Pinpoint the cell where the given text exists, returning its (x, y) midpoint coordinate. 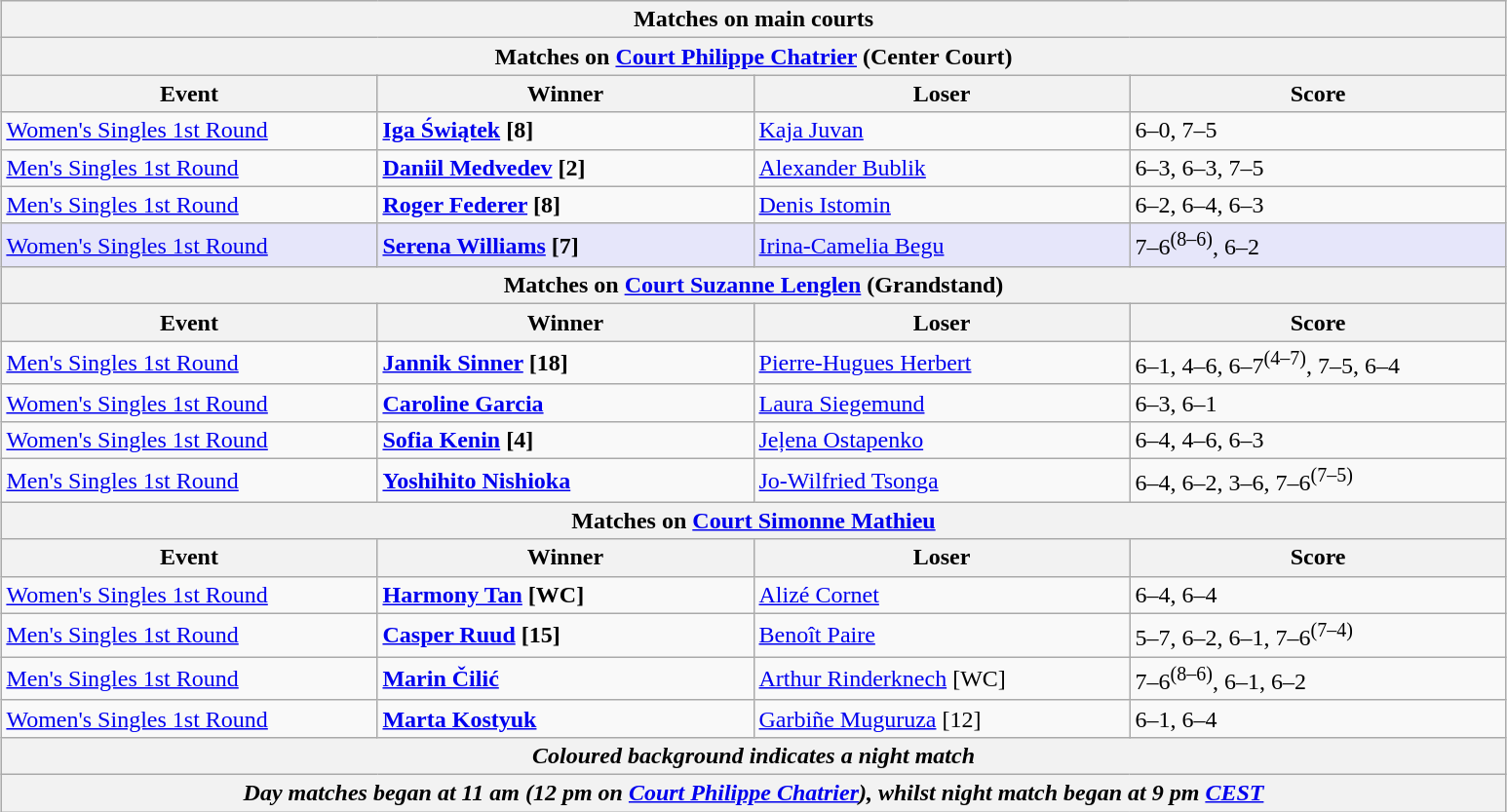
7–6(8–6), 6–1, 6–2 (1318, 678)
6–1, 6–4 (1318, 718)
6–0, 7–5 (1318, 131)
7–6(8–6), 6–2 (1318, 246)
Marta Kostyuk (565, 718)
Jeļena Ostapenko (942, 440)
Daniil Medvedev [2] (565, 168)
Day matches began at 11 am (12 pm on Court Philippe Chatrier), whilst night match began at 9 pm CEST (753, 793)
Denis Istomin (942, 205)
Jo-Wilfried Tsonga (942, 480)
Sofia Kenin [4] (565, 440)
Alexander Bublik (942, 168)
Jannik Sinner [18] (565, 363)
Casper Ruud [15] (565, 636)
Serena Williams [7] (565, 246)
Caroline Garcia (565, 403)
Matches on main courts (753, 19)
6–4, 6–2, 3–6, 7–6(7–5) (1318, 480)
Roger Federer [8] (565, 205)
5–7, 6–2, 6–1, 7–6(7–4) (1318, 636)
Pierre-Hugues Herbert (942, 363)
Coloured background indicates a night match (753, 755)
Matches on Court Suzanne Lenglen (Grandstand) (753, 286)
Irina-Camelia Begu (942, 246)
Harmony Tan [WC] (565, 595)
Laura Siegemund (942, 403)
Yoshihito Nishioka (565, 480)
6–3, 6–1 (1318, 403)
Garbiñe Muguruza [12] (942, 718)
6–4, 6–4 (1318, 595)
6–3, 6–3, 7–5 (1318, 168)
Iga Świątek [8] (565, 131)
Alizé Cornet (942, 595)
6–1, 4–6, 6–7(4–7), 7–5, 6–4 (1318, 363)
Arthur Rinderknech [WC] (942, 678)
Benoît Paire (942, 636)
6–2, 6–4, 6–3 (1318, 205)
Matches on Court Philippe Chatrier (Center Court) (753, 57)
6–4, 4–6, 6–3 (1318, 440)
Marin Čilić (565, 678)
Matches on Court Simonne Mathieu (753, 521)
Kaja Juvan (942, 131)
